Extract the (X, Y) coordinate from the center of the cell holding the provided text.  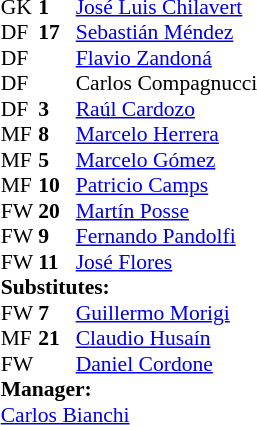
21 (57, 339)
20 (57, 211)
3 (57, 109)
7 (57, 313)
17 (57, 33)
8 (57, 135)
11 (57, 262)
5 (57, 160)
9 (57, 237)
10 (57, 185)
